Search for the cell housing the specified text and yield its (x, y) center coordinate. 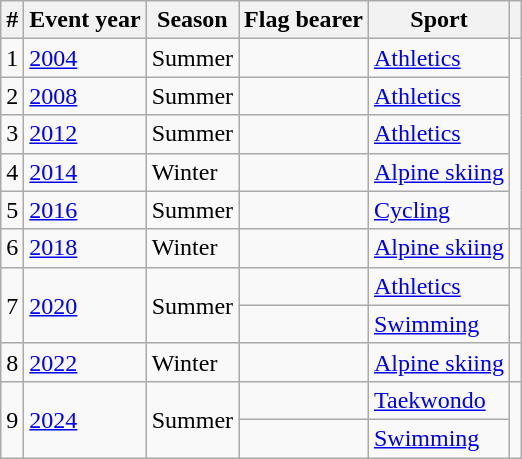
8 (12, 362)
2022 (85, 362)
Cycling (438, 210)
Flag bearer (304, 20)
1 (12, 58)
3 (12, 134)
6 (12, 248)
2 (12, 96)
4 (12, 172)
2004 (85, 58)
Taekwondo (438, 400)
2012 (85, 134)
2014 (85, 172)
9 (12, 419)
2008 (85, 96)
Sport (438, 20)
2020 (85, 305)
2016 (85, 210)
5 (12, 210)
2024 (85, 419)
2018 (85, 248)
# (12, 20)
Season (192, 20)
Event year (85, 20)
7 (12, 305)
